For the text-containing cell, return its midpoint in (x, y) coordinate format. 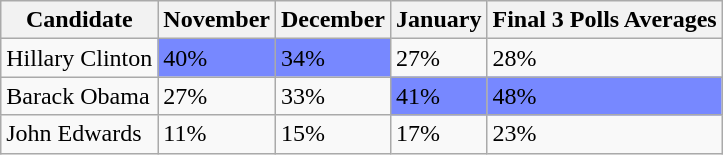
Barack Obama (80, 96)
Final 3 Polls Averages (604, 20)
15% (334, 134)
Candidate (80, 20)
40% (217, 58)
17% (439, 134)
34% (334, 58)
November (217, 20)
January (439, 20)
33% (334, 96)
11% (217, 134)
48% (604, 96)
41% (439, 96)
John Edwards (80, 134)
28% (604, 58)
December (334, 20)
23% (604, 134)
Hillary Clinton (80, 58)
